Pinpoint the cell where the given text exists, returning its (X, Y) midpoint coordinate. 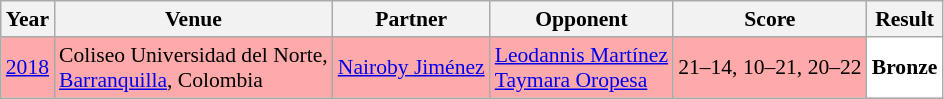
Result (905, 19)
Nairoby Jiménez (412, 68)
Bronze (905, 68)
Partner (412, 19)
21–14, 10–21, 20–22 (770, 68)
Coliseo Universidad del Norte,Barranquilla, Colombia (194, 68)
2018 (28, 68)
Venue (194, 19)
Leodannis Martínez Taymara Oropesa (582, 68)
Score (770, 19)
Year (28, 19)
Opponent (582, 19)
